Pinpoint the cell where the given text exists, returning its [X, Y] midpoint coordinate. 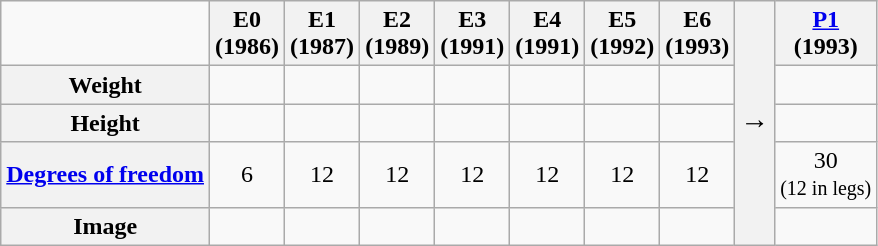
E2 (1989) [398, 34]
E5 (1992) [622, 34]
P1 (1993) [826, 34]
Weight [106, 85]
Height [106, 123]
E0 (1986) [248, 34]
→ [755, 123]
E3 (1991) [472, 34]
E1 (1987) [322, 34]
30(12 in legs) [826, 174]
Degrees of freedom [106, 174]
E6 (1993) [698, 34]
Image [106, 226]
6 [248, 174]
E4 (1991) [548, 34]
